Output the (X, Y) coordinate of the center of the cell containing the given text.  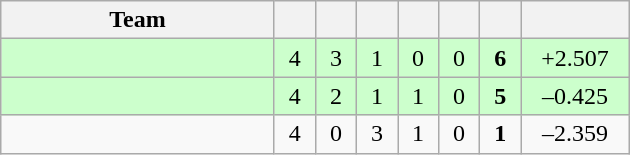
Team (138, 20)
–0.425 (576, 96)
2 (336, 96)
6 (500, 58)
5 (500, 96)
+2.507 (576, 58)
–2.359 (576, 134)
